Capture the cell that displays the provided text and extract its [X, Y] central coordinate. 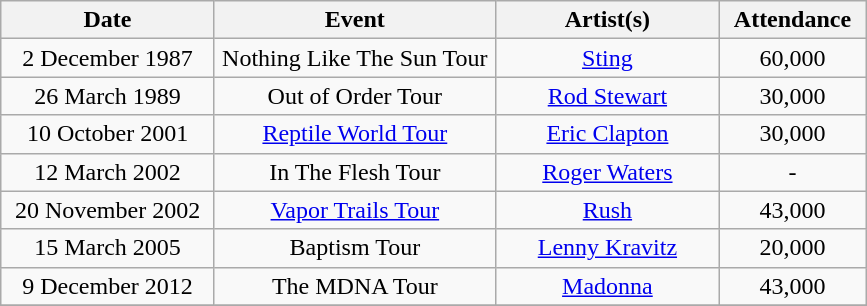
Baptism Tour [354, 248]
Attendance [792, 20]
26 March 1989 [108, 96]
20,000 [792, 248]
15 March 2005 [108, 248]
Lenny Kravitz [607, 248]
Event [354, 20]
9 December 2012 [108, 286]
Sting [607, 58]
Eric Clapton [607, 134]
60,000 [792, 58]
- [792, 172]
Artist(s) [607, 20]
2 December 1987 [108, 58]
Nothing Like The Sun Tour [354, 58]
In The Flesh Tour [354, 172]
Roger Waters [607, 172]
Out of Order Tour [354, 96]
The MDNA Tour [354, 286]
Madonna [607, 286]
20 November 2002 [108, 210]
Date [108, 20]
10 October 2001 [108, 134]
Rod Stewart [607, 96]
12 March 2002 [108, 172]
Vapor Trails Tour [354, 210]
Reptile World Tour [354, 134]
Rush [607, 210]
